Detect which cell encompasses the target text, then output its (x, y) center coordinate. 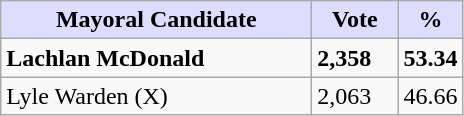
Vote (355, 20)
46.66 (430, 96)
2,063 (355, 96)
Lachlan McDonald (156, 58)
Mayoral Candidate (156, 20)
Lyle Warden (X) (156, 96)
% (430, 20)
53.34 (430, 58)
2,358 (355, 58)
